From the cell containing the given text, extract its center point as (x, y) coordinate. 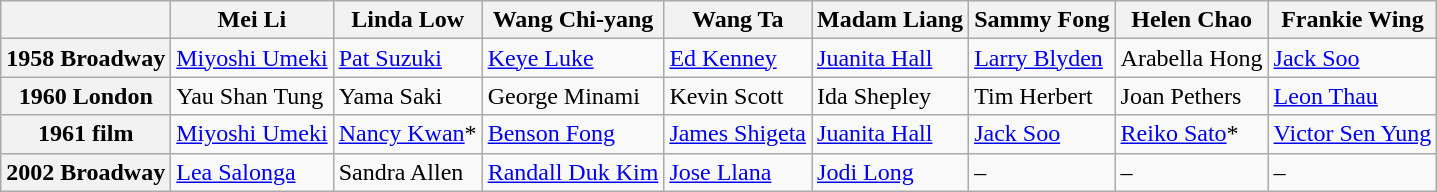
1960 London (86, 96)
Madam Liang (890, 20)
Jose Llana (738, 172)
Nancy Kwan* (408, 134)
1958 Broadway (86, 58)
Lea Salonga (252, 172)
Yau Shan Tung (252, 96)
Helen Chao (1192, 20)
Randall Duk Kim (573, 172)
Keye Luke (573, 58)
Pat Suzuki (408, 58)
2002 Broadway (86, 172)
Ida Shepley (890, 96)
Frankie Wing (1352, 20)
Sandra Allen (408, 172)
Jodi Long (890, 172)
Sammy Fong (1042, 20)
James Shigeta (738, 134)
Tim Herbert (1042, 96)
Leon Thau (1352, 96)
Yama Saki (408, 96)
Reiko Sato* (1192, 134)
George Minami (573, 96)
Wang Ta (738, 20)
Larry Blyden (1042, 58)
Victor Sen Yung (1352, 134)
Arabella Hong (1192, 58)
Benson Fong (573, 134)
Kevin Scott (738, 96)
Linda Low (408, 20)
Mei Li (252, 20)
1961 film (86, 134)
Ed Kenney (738, 58)
Joan Pethers (1192, 96)
Wang Chi-yang (573, 20)
